Capture the cell that displays the provided text and extract its [x, y] central coordinate. 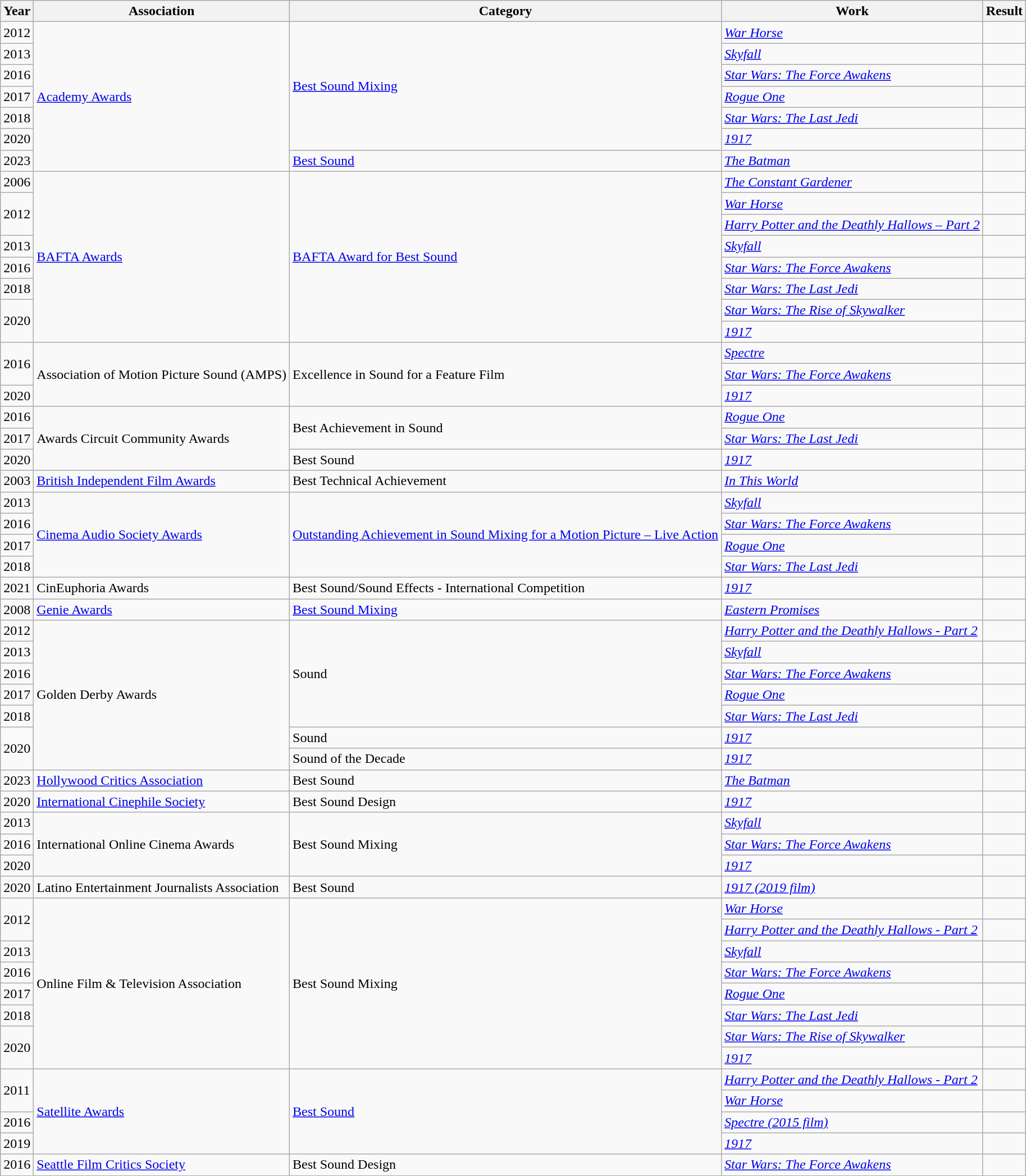
Year [17, 11]
Golden Derby Awards [162, 695]
Seattle Film Critics Society [162, 1165]
Harry Potter and the Deathly Hallows – Part 2 [852, 225]
Result [1004, 11]
Best Technical Achievement [505, 481]
Satellite Awards [162, 1111]
Eastern Promises [852, 609]
Cinema Audio Society Awards [162, 534]
Hollywood Critics Association [162, 780]
1917 (2019 film) [852, 887]
Sound of the Decade [505, 759]
Best Achievement in Sound [505, 428]
Latino Entertainment Journalists Association [162, 887]
BAFTA Awards [162, 257]
2003 [17, 481]
Outstanding Achievement in Sound Mixing for a Motion Picture – Live Action [505, 534]
Category [505, 11]
Spectre (2015 film) [852, 1122]
Online Film & Television Association [162, 983]
The Constant Gardener [852, 182]
International Cinephile Society [162, 802]
Excellence in Sound for a Feature Film [505, 374]
2011 [17, 1090]
In This World [852, 481]
Best Sound/Sound Effects - International Competition [505, 588]
Awards Circuit Community Awards [162, 438]
International Online Cinema Awards [162, 844]
Spectre [852, 353]
Genie Awards [162, 609]
BAFTA Award for Best Sound [505, 257]
Association [162, 11]
CinEuphoria Awards [162, 588]
2008 [17, 609]
British Independent Film Awards [162, 481]
Academy Awards [162, 97]
2006 [17, 182]
Association of Motion Picture Sound (AMPS) [162, 374]
Work [852, 11]
2019 [17, 1143]
2021 [17, 588]
